Return the [x, y] coordinate for the center point of the cell that contains the specified text.  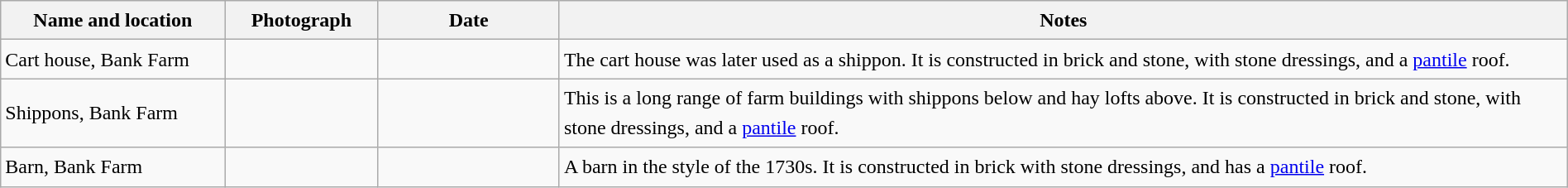
A barn in the style of the 1730s. It is constructed in brick with stone dressings, and has a pantile roof. [1064, 167]
Photograph [301, 20]
Shippons, Bank Farm [112, 113]
Date [468, 20]
Name and location [112, 20]
Notes [1064, 20]
Barn, Bank Farm [112, 167]
The cart house was later used as a shippon. It is constructed in brick and stone, with stone dressings, and a pantile roof. [1064, 60]
Cart house, Bank Farm [112, 60]
